Capture the cell that displays the provided text and extract its (X, Y) central coordinate. 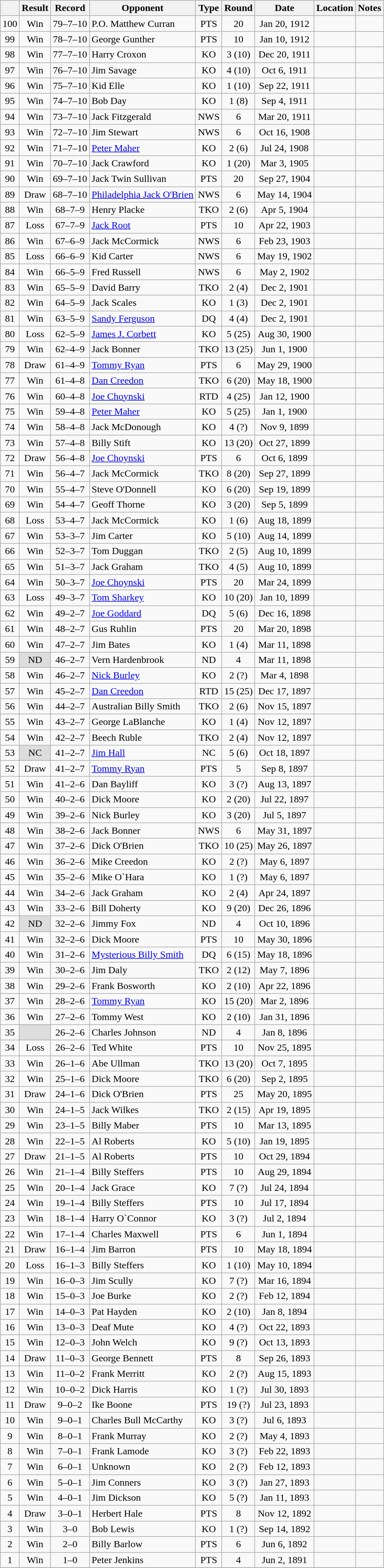
May 31, 1897 (285, 830)
66 (10, 551)
22 (10, 1234)
Oct 29, 1894 (285, 1156)
Sep 5, 1899 (285, 505)
34 (10, 1048)
Jack Fitzgerald (143, 117)
76–7–10 (70, 70)
Dec 16, 1898 (285, 613)
26 (10, 1172)
47–2–7 (70, 644)
Dec 26, 1896 (285, 908)
9 (?) (238, 1343)
Ted White (143, 1048)
18 (10, 1296)
31 (10, 1094)
36–2–6 (70, 861)
Oct 6, 1911 (285, 70)
68 (10, 520)
Jul 30, 1893 (285, 1389)
Mar 20, 1898 (285, 629)
1 (20) (238, 163)
38–2–6 (70, 830)
Steve O'Donnell (143, 489)
Mar 4, 1898 (285, 675)
Feb 12, 1893 (285, 1467)
17–1–4 (70, 1234)
1 (6) (238, 520)
Deaf Mute (143, 1327)
May 19, 1902 (285, 256)
Jim Dickson (143, 1498)
74–7–10 (70, 101)
Abe Ullman (143, 1063)
16–1–4 (70, 1250)
41 (10, 939)
Jim Hall (143, 753)
23–1–5 (70, 1125)
53–3–7 (70, 536)
91 (10, 163)
Tom Duggan (143, 551)
Joe Goddard (143, 613)
19–1–4 (70, 1203)
49–3–7 (70, 598)
94 (10, 117)
Nov 12, 1892 (285, 1513)
Oct 13, 1893 (285, 1343)
35 (10, 1032)
100 (10, 24)
57 (10, 691)
48–2–7 (70, 629)
44 (10, 892)
27–2–6 (70, 1017)
Jim Conners (143, 1482)
73 (10, 442)
Nov 9, 1899 (285, 427)
88 (10, 210)
Jan 1, 1900 (285, 411)
9 (10, 1435)
46 (10, 861)
54–4–7 (70, 505)
Geoff Thorne (143, 505)
63 (10, 598)
Jan 19, 1895 (285, 1141)
Nov 15, 1897 (285, 707)
96 (10, 86)
Sep 19, 1899 (285, 489)
68–7–10 (70, 194)
13 (25) (238, 349)
82 (10, 303)
Jim Savage (143, 70)
Jan 12, 1900 (285, 396)
30–2–6 (70, 970)
54 (10, 738)
Jul 23, 1893 (285, 1405)
Philadelphia Jack O'Brien (143, 194)
Jim Carter (143, 536)
Charles Johnson (143, 1032)
23 (10, 1219)
Mar 3, 1905 (285, 163)
Mar 16, 1894 (285, 1281)
Jack Wilkes (143, 1110)
55 (10, 722)
51 (10, 784)
Jun 2, 1891 (285, 1560)
Jun 1, 1900 (285, 349)
Oct 16, 1908 (285, 132)
66–6–9 (70, 256)
Herbert Hale (143, 1513)
45–2–7 (70, 691)
41–2–6 (70, 784)
Jan 8, 1894 (285, 1312)
Apr 19, 1895 (285, 1110)
Apr 24, 1897 (285, 892)
Feb 12, 1894 (285, 1296)
89 (10, 194)
George Gunther (143, 39)
63–5–9 (70, 318)
Jul 17, 1894 (285, 1203)
Oct 7, 1895 (285, 1063)
95 (10, 101)
28 (10, 1141)
Jul 24, 1894 (285, 1188)
Jan 27, 1893 (285, 1482)
Jack Root (143, 225)
93 (10, 132)
52 (10, 769)
Jim Barron (143, 1250)
92 (10, 148)
5 (?) (238, 1498)
3 (10, 1529)
Aug 30, 1900 (285, 334)
76 (10, 396)
50–3–7 (70, 582)
85 (10, 256)
Australian Billy Smith (143, 707)
15 (10, 1343)
4 (5) (238, 567)
78–7–10 (70, 39)
Gus Ruhlin (143, 629)
72 (10, 458)
16–0–3 (70, 1281)
Vern Hardenbrook (143, 660)
Jack Twin Sullivan (143, 179)
May 7, 1896 (285, 970)
Feb 23, 1903 (285, 241)
10 (20) (238, 598)
20–1–4 (70, 1188)
Beech Ruble (143, 738)
69 (10, 505)
49 (10, 815)
4 (4) (238, 318)
71–7–10 (70, 148)
84 (10, 272)
43 (10, 908)
George Bennett (143, 1358)
52–3–7 (70, 551)
Joe Burke (143, 1296)
2 (5) (238, 551)
62 (10, 613)
29–2–6 (70, 986)
May 29, 1900 (285, 365)
64–5–9 (70, 303)
May 14, 1904 (285, 194)
Unknown (143, 1467)
Jun 1, 1894 (285, 1234)
60 (10, 644)
37–2–6 (70, 846)
2 (15) (238, 1110)
Mike Creedon (143, 861)
Peter Jenkins (143, 1560)
Billy Maber (143, 1125)
13–0–3 (70, 1327)
Aug 13, 1897 (285, 784)
P.O. Matthew Curran (143, 24)
Billy Stift (143, 442)
19 (?) (238, 1405)
15–0–3 (70, 1296)
Aug 15, 1893 (285, 1374)
Jack Grace (143, 1188)
72–7–10 (70, 132)
56–4–7 (70, 474)
79–7–10 (70, 24)
47 (10, 846)
Sep 22, 1911 (285, 86)
May 10, 1894 (285, 1265)
Jack Crawford (143, 163)
Sep 27, 1899 (285, 474)
87 (10, 225)
5–0–1 (70, 1482)
70 (10, 489)
6 (15) (238, 955)
Aug 18, 1899 (285, 520)
67–6–9 (70, 241)
33 (10, 1063)
Sep 27, 1904 (285, 179)
9–0–1 (70, 1420)
12 (10, 1389)
73–7–10 (70, 117)
27 (10, 1156)
60–4–8 (70, 396)
2 (10, 1544)
67 (10, 536)
77 (10, 380)
John Welch (143, 1343)
90 (10, 179)
2–0 (70, 1544)
26–1–6 (70, 1063)
58–4–8 (70, 427)
May 30, 1896 (285, 939)
43–2–7 (70, 722)
Feb 22, 1893 (285, 1451)
19 (10, 1281)
Billy Barlow (143, 1544)
10–0–2 (70, 1389)
Sep 4, 1911 (285, 101)
Kid Carter (143, 256)
Mar 2, 1896 (285, 1001)
64 (10, 582)
69–7–10 (70, 179)
Jul 5, 1897 (285, 815)
Mar 13, 1895 (285, 1125)
11 (10, 1405)
14 (10, 1358)
Mysterious Billy Smith (143, 955)
Type (209, 8)
Dec 20, 1911 (285, 55)
83 (10, 287)
Jul 2, 1894 (285, 1219)
8–0–1 (70, 1435)
Jul 24, 1908 (285, 148)
80 (10, 334)
86 (10, 241)
Aug 29, 1894 (285, 1172)
21–1–5 (70, 1156)
Apr 22, 1903 (285, 225)
78 (10, 365)
17 (10, 1312)
Sep 26, 1893 (285, 1358)
49–2–7 (70, 613)
61 (10, 629)
Location (335, 8)
Tom Sharkey (143, 598)
May 2, 1902 (285, 272)
Apr 22, 1896 (285, 986)
39–2–6 (70, 815)
4–0–1 (70, 1498)
29 (10, 1125)
37 (10, 1001)
Bob Day (143, 101)
48 (10, 830)
75–7–10 (70, 86)
56 (10, 707)
Fred Russell (143, 272)
Sep 8, 1897 (285, 769)
Nov 25, 1895 (285, 1048)
Sep 2, 1895 (285, 1079)
Notes (369, 8)
65 (10, 567)
7–0–1 (70, 1451)
May 20, 1895 (285, 1094)
Frank Lamode (143, 1451)
16 (10, 1327)
31–2–6 (70, 955)
Mike O`Hara (143, 877)
1 (10, 1560)
Pat Hayden (143, 1312)
Harry Croxon (143, 55)
36 (10, 1017)
24–1–5 (70, 1110)
Jan 10, 1912 (285, 39)
May 26, 1897 (285, 846)
Tommy West (143, 1017)
George LaBlanche (143, 722)
Frank Bosworth (143, 986)
Kid Elle (143, 86)
Oct 27, 1899 (285, 442)
Round (238, 8)
40 (10, 955)
56–4–8 (70, 458)
Apr 5, 1904 (285, 210)
Jim Scully (143, 1281)
1 (8) (238, 101)
Bill Doherty (143, 908)
81 (10, 318)
2 (12) (238, 970)
66–5–9 (70, 272)
40–2–6 (70, 799)
4 (10) (238, 70)
Oct 10, 1896 (285, 923)
Mar 24, 1899 (285, 582)
62–5–9 (70, 334)
13 (10, 1374)
9–0–2 (70, 1405)
44–2–7 (70, 707)
71 (10, 474)
75 (10, 411)
21–1–4 (70, 1172)
57–4–8 (70, 442)
8 (20) (238, 474)
Jan 20, 1912 (285, 24)
Ike Boone (143, 1405)
65–5–9 (70, 287)
38 (10, 986)
3–0 (70, 1529)
21 (10, 1250)
11–0–2 (70, 1374)
15 (25) (238, 691)
97 (10, 70)
Jul 6, 1893 (285, 1420)
Jan 31, 1896 (285, 1017)
35–2–6 (70, 877)
Jun 6, 1892 (285, 1544)
Frank Merritt (143, 1374)
42 (10, 923)
Jim Stewart (143, 132)
Aug 14, 1899 (285, 536)
62–4–9 (70, 349)
Frank Murray (143, 1435)
James J. Corbett (143, 334)
98 (10, 55)
45 (10, 877)
Jimmy Fox (143, 923)
53–4–7 (70, 520)
Jul 22, 1897 (285, 799)
11–0–3 (70, 1358)
68–7–9 (70, 210)
Oct 18, 1897 (285, 753)
Bob Lewis (143, 1529)
39 (10, 970)
79 (10, 349)
74 (10, 427)
18–1–4 (70, 1219)
99 (10, 39)
9 (20) (238, 908)
24 (10, 1203)
51–3–7 (70, 567)
42–2–7 (70, 738)
Jack McDonough (143, 427)
Harry O`Connor (143, 1219)
David Barry (143, 287)
59 (10, 660)
1 (3) (238, 303)
53 (10, 753)
Sandy Ferguson (143, 318)
70–7–10 (70, 163)
May 18, 1896 (285, 955)
May 18, 1900 (285, 380)
Jan 8, 1896 (285, 1032)
2 (20) (238, 799)
Dick Harris (143, 1389)
Oct 22, 1893 (285, 1327)
58 (10, 675)
Jack Scales (143, 303)
3 (10) (238, 55)
30 (10, 1110)
Jim Bates (143, 644)
May 18, 1894 (285, 1250)
Opponent (143, 8)
Jim Daly (143, 970)
6–0–1 (70, 1467)
34–2–6 (70, 892)
55–4–7 (70, 489)
61–4–9 (70, 365)
Date (285, 8)
67–7–9 (70, 225)
Result (35, 8)
16–1–3 (70, 1265)
28–2–6 (70, 1001)
Jan 10, 1899 (285, 598)
10 (25) (238, 846)
50 (10, 799)
24–1–6 (70, 1094)
Jan 11, 1893 (285, 1498)
Record (70, 8)
14–0–3 (70, 1312)
7 (10, 1467)
1–0 (70, 1560)
Sep 14, 1892 (285, 1529)
33–2–6 (70, 908)
Henry Placke (143, 210)
May 4, 1893 (285, 1435)
15 (20) (238, 1001)
59–4–8 (70, 411)
4 (25) (238, 396)
77–7–10 (70, 55)
32 (10, 1079)
Dec 17, 1897 (285, 691)
Charles Bull McCarthy (143, 1420)
61–4–8 (70, 380)
Oct 6, 1899 (285, 458)
3–0–1 (70, 1513)
12–0–3 (70, 1343)
22–1–5 (70, 1141)
Mar 20, 1911 (285, 117)
Charles Maxwell (143, 1234)
25–1–6 (70, 1079)
Dan Bayliff (143, 784)
